Extract the (X, Y) coordinate from the center of the cell holding the provided text.  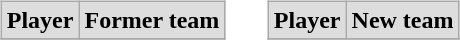
Former team (152, 20)
New team (402, 20)
